For the text-containing cell, return its midpoint in (X, Y) coordinate format. 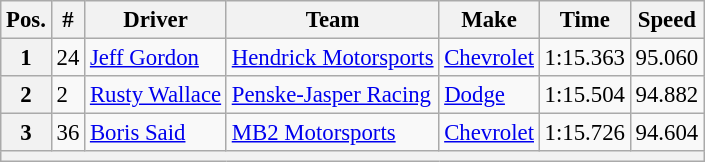
Time (584, 20)
3 (26, 133)
Driver (156, 20)
1:15.726 (584, 133)
24 (68, 58)
MB2 Motorsports (332, 133)
36 (68, 133)
95.060 (666, 58)
94.882 (666, 95)
Boris Said (156, 133)
Hendrick Motorsports (332, 58)
1:15.504 (584, 95)
Speed (666, 20)
94.604 (666, 133)
Make (489, 20)
Rusty Wallace (156, 95)
Jeff Gordon (156, 58)
1:15.363 (584, 58)
Pos. (26, 20)
Dodge (489, 95)
# (68, 20)
1 (26, 58)
Penske-Jasper Racing (332, 95)
Team (332, 20)
